Identify which cell holds the provided text, then report its (X, Y) central coordinate. 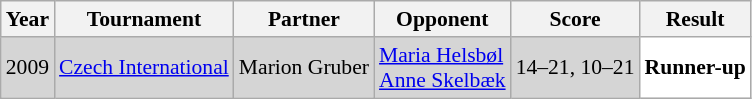
Czech International (144, 68)
Opponent (442, 19)
Year (28, 19)
2009 (28, 68)
Partner (304, 19)
14–21, 10–21 (576, 68)
Score (576, 19)
Maria Helsbøl Anne Skelbæk (442, 68)
Tournament (144, 19)
Result (694, 19)
Marion Gruber (304, 68)
Runner-up (694, 68)
